Extract the [x, y] coordinate from the center of the cell holding the provided text.  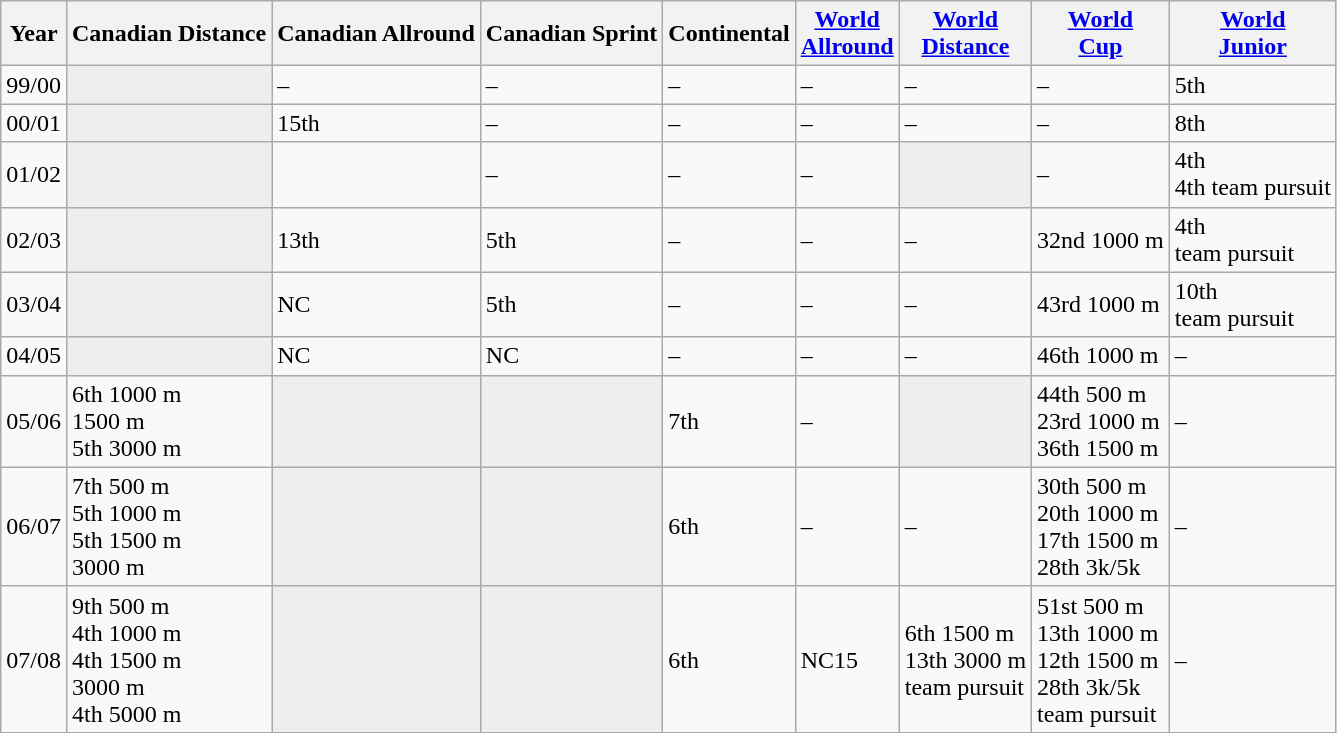
07/08 [34, 659]
WorldJunior [1252, 34]
13th [376, 240]
WorldCup [1101, 34]
04/05 [34, 356]
32nd 1000 m [1101, 240]
51st 500 m13th 1000 m12th 1500 m28th 3k/5k team pursuit [1101, 659]
7th 500 m5th 1000 m5th 1500 m 3000 m [168, 526]
WorldAllround [847, 34]
Canadian Sprint [571, 34]
4th4th team pursuit [1252, 174]
05/06 [34, 421]
99/00 [34, 85]
8th [1252, 123]
7th [729, 421]
03/04 [34, 304]
46th 1000 m [1101, 356]
10th team pursuit [1252, 304]
15th [376, 123]
Year [34, 34]
01/02 [34, 174]
30th 500 m20th 1000 m17th 1500 m28th 3k/5k [1101, 526]
4th team pursuit [1252, 240]
Canadian Allround [376, 34]
Canadian Distance [168, 34]
02/03 [34, 240]
6th 1500 m13th 3000 m team pursuit [965, 659]
06/07 [34, 526]
44th 500 m23rd 1000 m36th 1500 m [1101, 421]
6th 1000 m 1500 m5th 3000 m [168, 421]
00/01 [34, 123]
43rd 1000 m [1101, 304]
Continental [729, 34]
NC15 [847, 659]
WorldDistance [965, 34]
9th 500 m4th 1000 m4th 1500 m 3000 m4th 5000 m [168, 659]
